Capture the cell that displays the provided text and extract its [x, y] central coordinate. 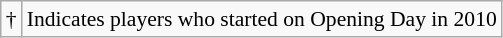
† [12, 19]
Indicates players who started on Opening Day in 2010 [262, 19]
